Extract the (x, y) coordinate from the center of the cell holding the provided text.  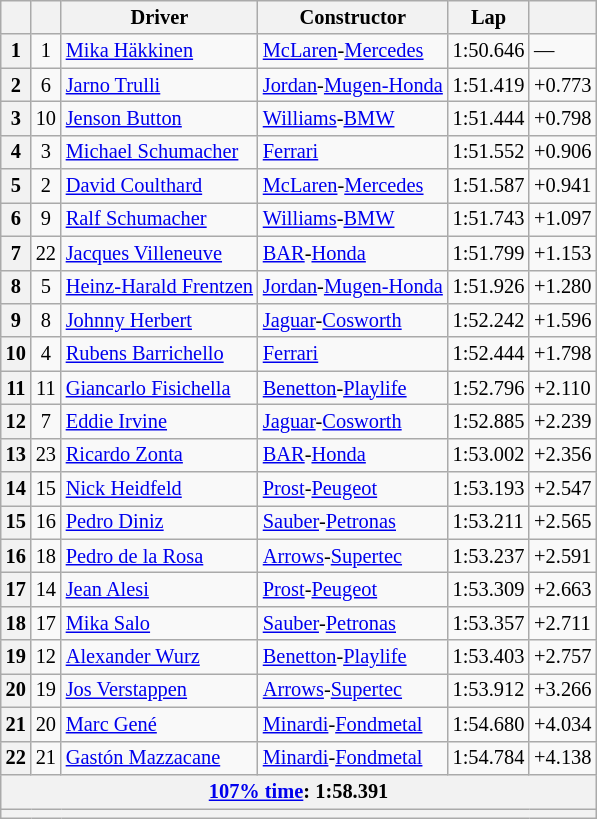
Rubens Barrichello (160, 354)
1:53.002 (489, 455)
Marc Gené (160, 724)
+1.153 (562, 253)
1:53.193 (489, 489)
+2.239 (562, 421)
1:53.357 (489, 623)
+2.356 (562, 455)
+2.711 (562, 623)
Jenson Button (160, 118)
1:54.680 (489, 724)
+1.798 (562, 354)
1:51.419 (489, 85)
+0.798 (562, 118)
Pedro Diniz (160, 522)
23 (46, 455)
+1.097 (562, 219)
Johnny Herbert (160, 320)
Nick Heidfeld (160, 489)
1:51.587 (489, 186)
1:51.552 (489, 152)
Alexander Wurz (160, 657)
13 (16, 455)
1:52.242 (489, 320)
+2.547 (562, 489)
1:51.799 (489, 253)
Driver (160, 17)
1:54.784 (489, 758)
+3.266 (562, 690)
Michael Schumacher (160, 152)
Jarno Trulli (160, 85)
+2.110 (562, 388)
David Coulthard (160, 186)
1:52.796 (489, 388)
1:51.743 (489, 219)
+2.565 (562, 522)
Ricardo Zonta (160, 455)
+0.773 (562, 85)
1:53.912 (489, 690)
Gastón Mazzacane (160, 758)
+4.034 (562, 724)
+2.591 (562, 556)
Lap (489, 17)
+0.906 (562, 152)
Heinz-Harald Frentzen (160, 287)
+1.596 (562, 320)
Eddie Irvine (160, 421)
— (562, 51)
+2.663 (562, 589)
Pedro de la Rosa (160, 556)
Jacques Villeneuve (160, 253)
Constructor (353, 17)
1:53.309 (489, 589)
Jean Alesi (160, 589)
1:53.237 (489, 556)
1:52.444 (489, 354)
+1.280 (562, 287)
Ralf Schumacher (160, 219)
Mika Häkkinen (160, 51)
1:53.211 (489, 522)
1:51.926 (489, 287)
Giancarlo Fisichella (160, 388)
1:51.444 (489, 118)
Jos Verstappen (160, 690)
1:52.885 (489, 421)
Mika Salo (160, 623)
1:53.403 (489, 657)
1:50.646 (489, 51)
107% time: 1:58.391 (299, 791)
+0.941 (562, 186)
+2.757 (562, 657)
+4.138 (562, 758)
